Return the (X, Y) coordinate for the center point of the cell that contains the specified text.  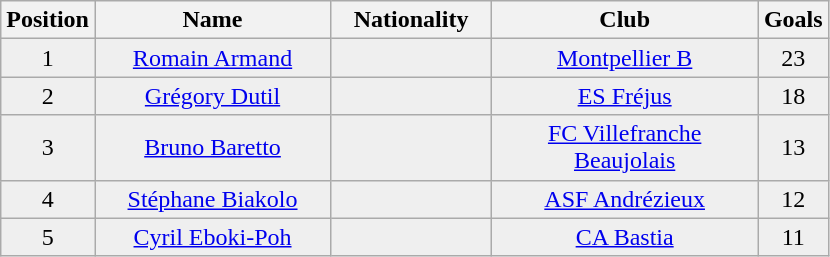
Club (625, 20)
ASF Andrézieux (625, 199)
13 (794, 148)
ES Fréjus (625, 96)
CA Bastia (625, 237)
18 (794, 96)
23 (794, 58)
Grégory Dutil (212, 96)
Name (212, 20)
FC Villefranche Beaujolais (625, 148)
4 (48, 199)
Bruno Baretto (212, 148)
3 (48, 148)
Stéphane Biakolo (212, 199)
5 (48, 237)
2 (48, 96)
Cyril Eboki-Poh (212, 237)
11 (794, 237)
12 (794, 199)
Goals (794, 20)
1 (48, 58)
Nationality (412, 20)
Romain Armand (212, 58)
Position (48, 20)
Montpellier B (625, 58)
